Detect which cell encompasses the target text, then output its (x, y) center coordinate. 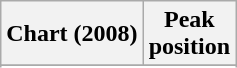
Peak position (189, 34)
Chart (2008) (72, 34)
